Extract the (X, Y) coordinate from the center of the cell holding the provided text.  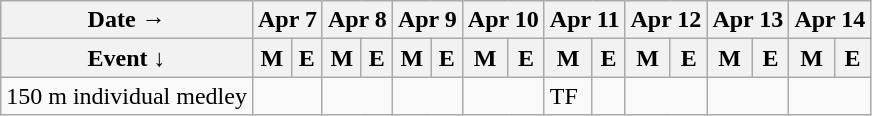
Apr 11 (584, 20)
150 m individual medley (127, 96)
Apr 8 (357, 20)
Date → (127, 20)
Apr 9 (427, 20)
Event ↓ (127, 58)
Apr 13 (748, 20)
Apr 14 (830, 20)
Apr 10 (503, 20)
TF (568, 96)
Apr 7 (287, 20)
Apr 12 (666, 20)
